For the text-containing cell, return its midpoint in (x, y) coordinate format. 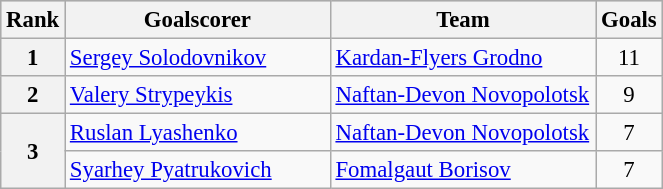
Sergey Solodovnikov (198, 58)
1 (33, 58)
Team (463, 20)
2 (33, 95)
11 (629, 58)
Syarhey Pyatrukovich (198, 170)
Kardan-Flyers Grodno (463, 58)
Goals (629, 20)
Valery Strypeykis (198, 95)
9 (629, 95)
Fomalgaut Borisov (463, 170)
Goalscorer (198, 20)
Rank (33, 20)
Ruslan Lyashenko (198, 133)
3 (33, 152)
